Capture the cell that displays the provided text and extract its [x, y] central coordinate. 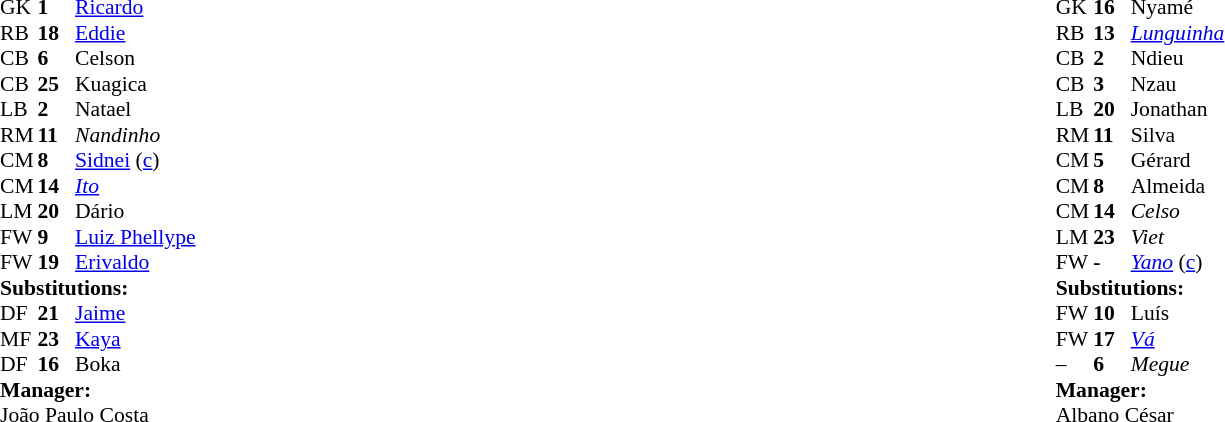
- [1112, 263]
Nzau [1178, 84]
3 [1112, 84]
Ndieu [1178, 59]
Almeida [1178, 186]
MF [19, 339]
10 [1112, 313]
Luís [1178, 313]
Jonathan [1178, 109]
Dário [136, 211]
Kuagica [136, 84]
13 [1112, 33]
21 [57, 313]
Sidnei (c) [136, 161]
Megue [1178, 365]
Ito [136, 186]
Luiz Phellype [136, 237]
5 [1112, 161]
Lunguinha [1178, 33]
Yano (c) [1178, 263]
Vá [1178, 339]
16 [57, 365]
Eddie [136, 33]
18 [57, 33]
Natael [136, 109]
17 [1112, 339]
Boka [136, 365]
Nandinho [136, 135]
Viet [1178, 237]
– [1075, 365]
Celson [136, 59]
9 [57, 237]
25 [57, 84]
Jaime [136, 313]
19 [57, 263]
Silva [1178, 135]
Erivaldo [136, 263]
Gérard [1178, 161]
Celso [1178, 211]
Kaya [136, 339]
